Pinpoint the cell where the given text exists, returning its [x, y] midpoint coordinate. 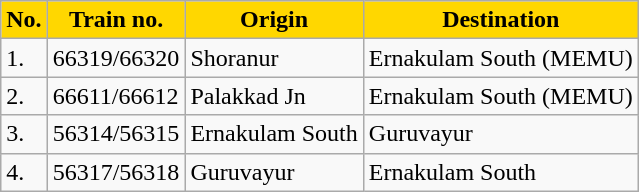
4. [24, 172]
Shoranur [274, 58]
56317/56318 [116, 172]
66611/66612 [116, 96]
3. [24, 134]
Palakkad Jn [274, 96]
1. [24, 58]
2. [24, 96]
No. [24, 20]
Origin [274, 20]
Train no. [116, 20]
56314/56315 [116, 134]
66319/66320 [116, 58]
Destination [500, 20]
